Search for the cell housing the specified text and yield its [X, Y] center coordinate. 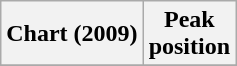
Chart (2009) [72, 34]
Peakposition [189, 34]
